Pinpoint the cell where the given text exists, returning its (X, Y) midpoint coordinate. 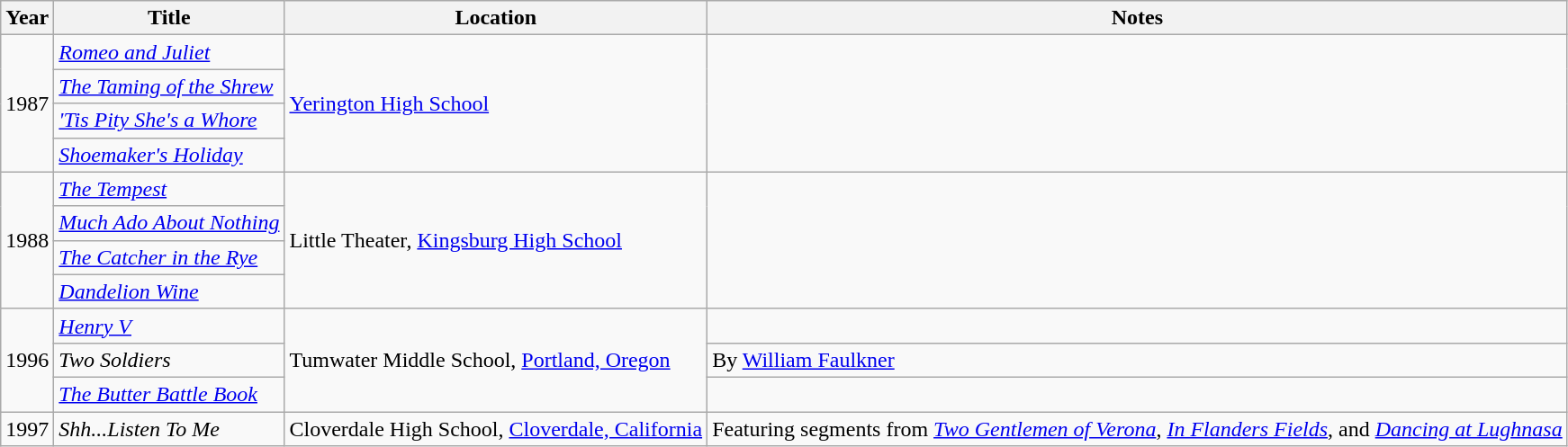
'Tis Pity She's a Whore (169, 121)
1987 (27, 103)
Title (169, 18)
1997 (27, 429)
The Catcher in the Rye (169, 257)
Year (27, 18)
Cloverdale High School, Cloverdale, California (496, 429)
Little Theater, Kingsburg High School (496, 240)
1996 (27, 360)
Shh...Listen To Me (169, 429)
Henry V (169, 326)
Much Ado About Nothing (169, 223)
Shoemaker's Holiday (169, 155)
1988 (27, 240)
Location (496, 18)
Dandelion Wine (169, 291)
Yerington High School (496, 103)
Romeo and Juliet (169, 52)
By William Faulkner (1138, 360)
The Tempest (169, 189)
The Taming of the Shrew (169, 86)
Two Soldiers (169, 360)
Tumwater Middle School, Portland, Oregon (496, 360)
Notes (1138, 18)
Featuring segments from Two Gentlemen of Verona, In Flanders Fields, and Dancing at Lughnasa (1138, 429)
The Butter Battle Book (169, 394)
